Detect which cell encompasses the target text, then output its [x, y] center coordinate. 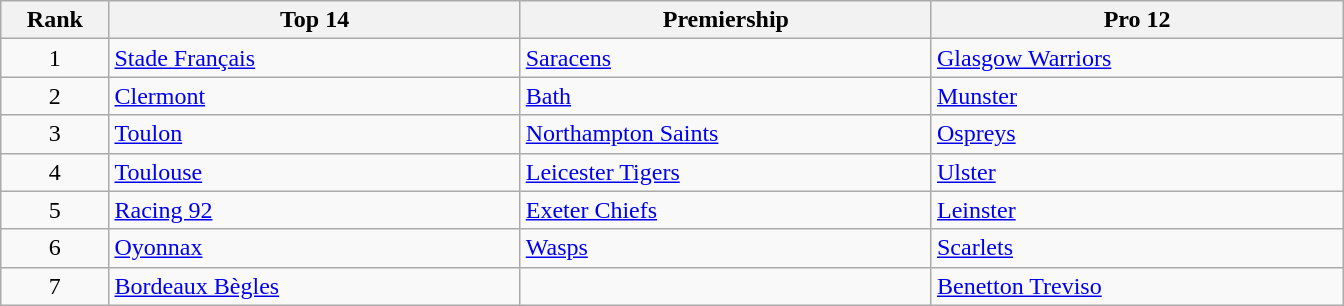
Exeter Chiefs [726, 210]
Top 14 [314, 20]
Racing 92 [314, 210]
Stade Français [314, 58]
Ospreys [1136, 134]
Benetton Treviso [1136, 286]
Clermont [314, 96]
Toulouse [314, 172]
1 [55, 58]
7 [55, 286]
Pro 12 [1136, 20]
5 [55, 210]
Glasgow Warriors [1136, 58]
4 [55, 172]
Scarlets [1136, 248]
Munster [1136, 96]
2 [55, 96]
Oyonnax [314, 248]
Leinster [1136, 210]
Saracens [726, 58]
Bath [726, 96]
Premiership [726, 20]
Toulon [314, 134]
6 [55, 248]
Ulster [1136, 172]
Wasps [726, 248]
Leicester Tigers [726, 172]
Bordeaux Bègles [314, 286]
3 [55, 134]
Northampton Saints [726, 134]
Rank [55, 20]
